Pinpoint the cell where the given text exists, returning its [X, Y] midpoint coordinate. 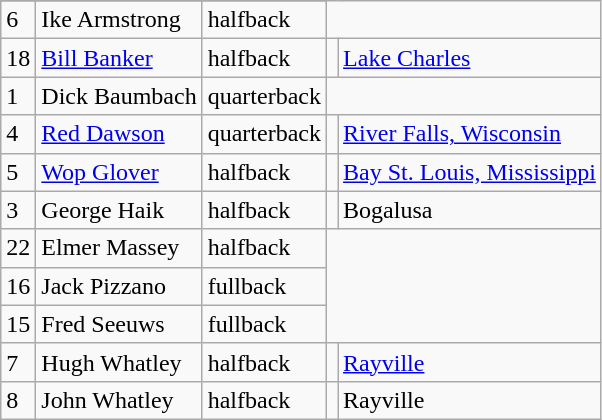
18 [18, 58]
River Falls, Wisconsin [470, 134]
8 [18, 400]
Jack Pizzano [119, 286]
16 [18, 286]
Ike Armstrong [119, 20]
Bill Banker [119, 58]
7 [18, 362]
3 [18, 210]
Bogalusa [470, 210]
Hugh Whatley [119, 362]
5 [18, 172]
Lake Charles [470, 58]
4 [18, 134]
Bay St. Louis, Mississippi [470, 172]
Elmer Massey [119, 248]
15 [18, 324]
Wop Glover [119, 172]
1 [18, 96]
Red Dawson [119, 134]
Fred Seeuws [119, 324]
22 [18, 248]
6 [18, 20]
George Haik [119, 210]
Dick Baumbach [119, 96]
John Whatley [119, 400]
